Determine the [X, Y] coordinate at the center of the cell enclosing the given text.  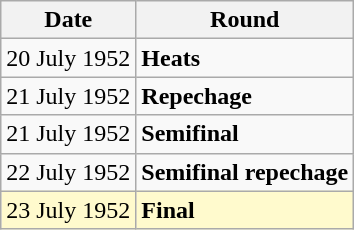
23 July 1952 [68, 210]
Date [68, 20]
Semifinal repechage [245, 172]
Round [245, 20]
Heats [245, 58]
Final [245, 210]
20 July 1952 [68, 58]
Repechage [245, 96]
Semifinal [245, 134]
22 July 1952 [68, 172]
